Provide the [X, Y] coordinate of the cell's center where the given text is located.  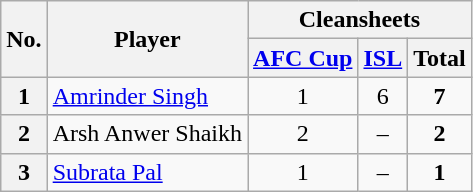
AFC Cup [303, 58]
Total [440, 58]
Cleansheets [360, 20]
Arsh Anwer Shaikh [147, 134]
6 [383, 96]
No. [24, 39]
3 [24, 172]
Subrata Pal [147, 172]
Amrinder Singh [147, 96]
Player [147, 39]
7 [440, 96]
ISL [383, 58]
